Locate the cell with the specified text and output its (x, y) center coordinate. 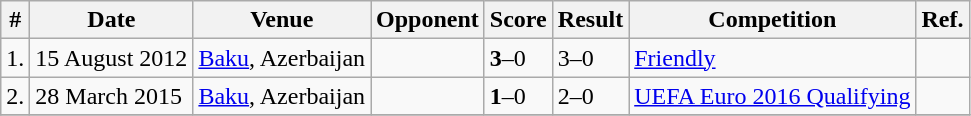
Opponent (428, 20)
Score (518, 20)
# (16, 20)
1. (16, 58)
Result (590, 20)
15 August 2012 (112, 58)
28 March 2015 (112, 96)
2. (16, 96)
Date (112, 20)
Competition (772, 20)
Ref. (942, 20)
Friendly (772, 58)
1–0 (518, 96)
UEFA Euro 2016 Qualifying (772, 96)
Venue (282, 20)
2–0 (590, 96)
